Locate the cell with the specified text and output its (X, Y) center coordinate. 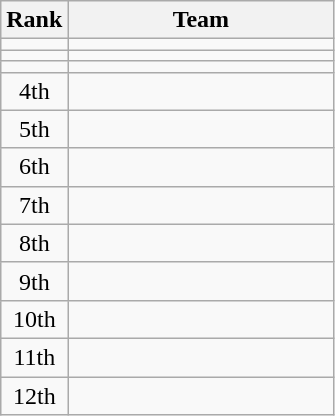
Team (201, 20)
10th (34, 319)
5th (34, 129)
12th (34, 395)
Rank (34, 20)
6th (34, 167)
8th (34, 243)
9th (34, 281)
4th (34, 91)
7th (34, 205)
11th (34, 357)
